Identify which cell holds the provided text, then report its [x, y] central coordinate. 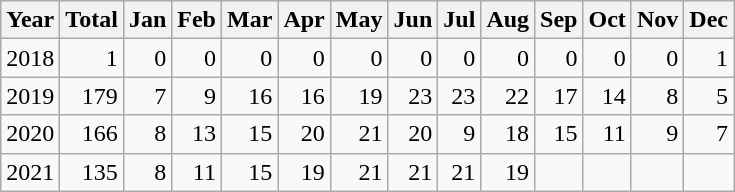
Nov [657, 20]
18 [508, 134]
Jul [460, 20]
May [359, 20]
2019 [30, 96]
Oct [607, 20]
179 [92, 96]
Feb [197, 20]
17 [559, 96]
2018 [30, 58]
Mar [250, 20]
Apr [304, 20]
5 [709, 96]
Jun [413, 20]
Aug [508, 20]
135 [92, 172]
13 [197, 134]
14 [607, 96]
22 [508, 96]
Year [30, 20]
2021 [30, 172]
Sep [559, 20]
166 [92, 134]
Dec [709, 20]
Total [92, 20]
2020 [30, 134]
Jan [147, 20]
